Capture the cell that displays the provided text and extract its (x, y) central coordinate. 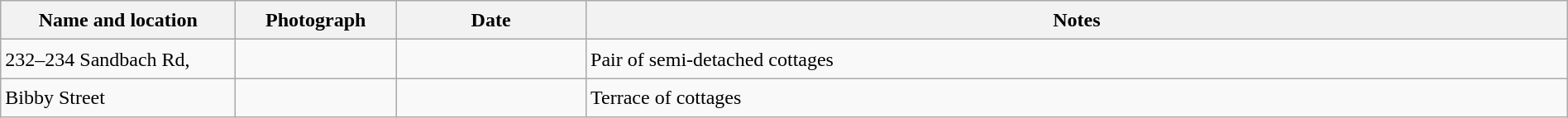
Bibby Street (118, 97)
Notes (1077, 20)
Name and location (118, 20)
Photograph (316, 20)
Pair of semi-detached cottages (1077, 59)
Date (491, 20)
232–234 Sandbach Rd, (118, 59)
Terrace of cottages (1077, 97)
